Search for the cell housing the specified text and yield its [x, y] center coordinate. 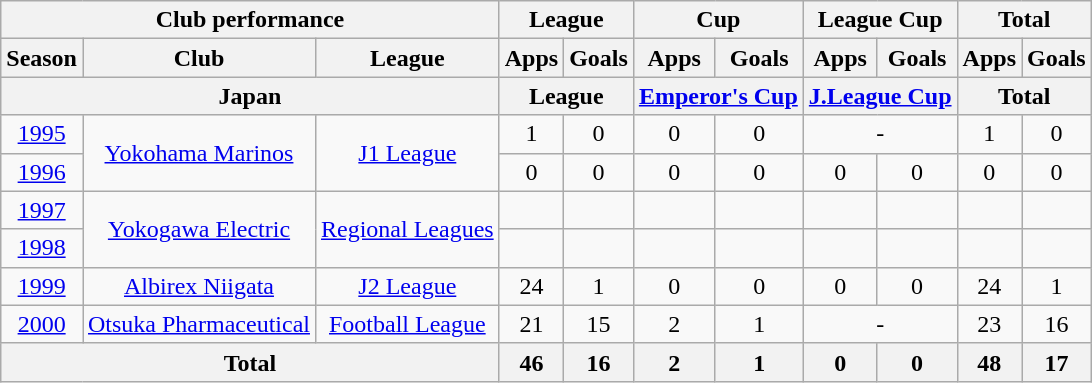
J1 League [407, 153]
23 [989, 324]
J2 League [407, 286]
15 [599, 324]
Season [42, 58]
Japan [250, 96]
Yokogawa Electric [198, 229]
Albirex Niigata [198, 286]
1999 [42, 286]
League Cup [880, 20]
21 [531, 324]
2000 [42, 324]
Emperor's Cup [718, 96]
Club performance [250, 20]
Football League [407, 324]
Yokohama Marinos [198, 153]
J.League Cup [880, 96]
1995 [42, 134]
1997 [42, 210]
17 [1057, 362]
1996 [42, 172]
Regional Leagues [407, 229]
Otsuka Pharmaceutical [198, 324]
48 [989, 362]
Cup [718, 20]
Club [198, 58]
46 [531, 362]
1998 [42, 248]
